Provide the [x, y] coordinate of the cell's center where the given text is located.  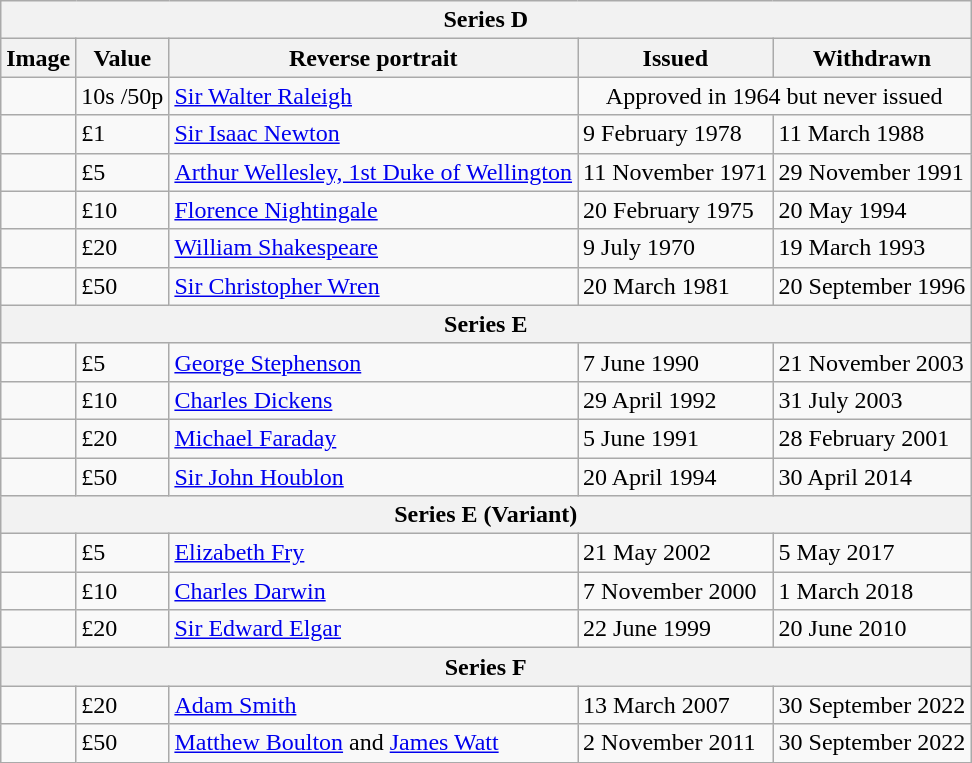
20 September 1996 [872, 286]
9 July 1970 [676, 248]
Sir Edward Elgar [374, 629]
William Shakespeare [374, 248]
George Stephenson [374, 362]
Sir Christopher Wren [374, 286]
1 March 2018 [872, 591]
22 June 1999 [676, 629]
Series D [486, 20]
Series E [486, 324]
Elizabeth Fry [374, 553]
20 June 2010 [872, 629]
7 November 2000 [676, 591]
Michael Faraday [374, 438]
Adam Smith [374, 705]
29 November 1991 [872, 172]
Arthur Wellesley, 1st Duke of Wellington [374, 172]
Image [38, 58]
10s /50p [122, 96]
11 March 1988 [872, 134]
20 May 1994 [872, 210]
5 June 1991 [676, 438]
20 March 1981 [676, 286]
11 November 1971 [676, 172]
Value [122, 58]
Issued [676, 58]
20 February 1975 [676, 210]
Withdrawn [872, 58]
£1 [122, 134]
21 May 2002 [676, 553]
Sir John Houblon [374, 477]
Approved in 1964 but never issued [774, 96]
7 June 1990 [676, 362]
Series E (Variant) [486, 515]
Charles Darwin [374, 591]
Sir Walter Raleigh [374, 96]
31 July 2003 [872, 400]
Florence Nightingale [374, 210]
13 March 2007 [676, 705]
20 April 1994 [676, 477]
30 April 2014 [872, 477]
29 April 1992 [676, 400]
2 November 2011 [676, 743]
Reverse portrait [374, 58]
19 March 1993 [872, 248]
5 May 2017 [872, 553]
28 February 2001 [872, 438]
9 February 1978 [676, 134]
Series F [486, 667]
Sir Isaac Newton [374, 134]
21 November 2003 [872, 362]
Charles Dickens [374, 400]
Matthew Boulton and James Watt [374, 743]
